Determine the (X, Y) coordinate at the center of the cell enclosing the given text.  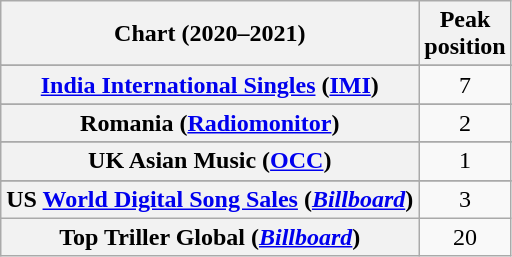
Peakposition (465, 34)
Chart (2020–2021) (210, 34)
UK Asian Music (OCC) (210, 161)
20 (465, 237)
3 (465, 199)
7 (465, 85)
Romania (Radiomonitor) (210, 123)
Top Triller Global (Billboard) (210, 237)
2 (465, 123)
US World Digital Song Sales (Billboard) (210, 199)
India International Singles (IMI) (210, 85)
1 (465, 161)
